Identify which cell holds the provided text, then report its [x, y] central coordinate. 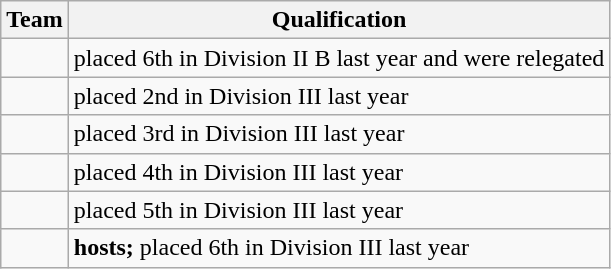
placed 2nd in Division III last year [339, 96]
hosts; placed 6th in Division III last year [339, 248]
placed 5th in Division III last year [339, 210]
placed 6th in Division II B last year and were relegated [339, 58]
placed 4th in Division III last year [339, 172]
Team [35, 20]
placed 3rd in Division III last year [339, 134]
Qualification [339, 20]
